Locate the cell with the specified text and output its (X, Y) center coordinate. 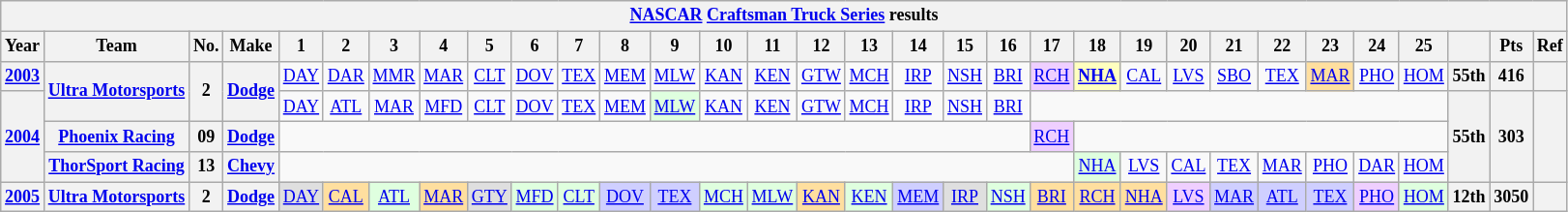
3 (394, 46)
19 (1144, 46)
20 (1189, 46)
ThorSport Racing (116, 167)
8 (625, 46)
Year (23, 46)
Pts (1512, 46)
17 (1052, 46)
16 (1007, 46)
3050 (1512, 197)
416 (1512, 76)
GTY (490, 197)
5 (490, 46)
15 (965, 46)
12 (822, 46)
25 (1423, 46)
11 (771, 46)
18 (1098, 46)
14 (918, 46)
2003 (23, 76)
22 (1282, 46)
1 (301, 46)
Chevy (251, 167)
10 (724, 46)
09 (207, 136)
Phoenix Racing (116, 136)
303 (1512, 136)
21 (1234, 46)
9 (675, 46)
4 (444, 46)
No. (207, 46)
6 (535, 46)
NASCAR Craftsman Truck Series results (784, 15)
MMR (394, 76)
SBO (1234, 76)
Make (251, 46)
2005 (23, 197)
7 (579, 46)
2004 (23, 136)
Team (116, 46)
Ref (1551, 46)
12th (1469, 197)
23 (1330, 46)
24 (1377, 46)
